Search for the cell housing the specified text and yield its (X, Y) center coordinate. 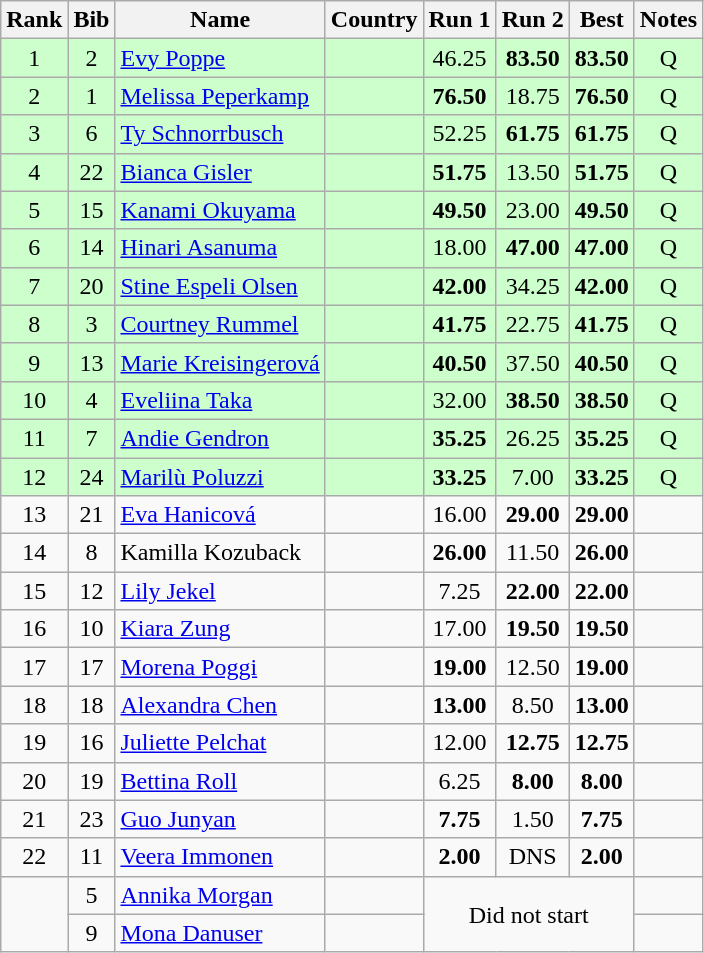
16.00 (460, 515)
Marie Kreisingerová (220, 362)
23 (92, 819)
Run 1 (460, 20)
12.50 (532, 667)
7.25 (460, 591)
Morena Poggi (220, 667)
Melissa Peperkamp (220, 96)
Courtney Rummel (220, 324)
12.00 (460, 743)
Eva Hanicová (220, 515)
Notes (668, 20)
8.50 (532, 705)
Did not start (528, 914)
13.50 (532, 172)
Veera Immonen (220, 857)
Run 2 (532, 20)
1.50 (532, 819)
Annika Morgan (220, 895)
34.25 (532, 286)
18.00 (460, 248)
Alexandra Chen (220, 705)
Lily Jekel (220, 591)
Andie Gendron (220, 438)
Name (220, 20)
Kamilla Kozuback (220, 553)
37.50 (532, 362)
7.00 (532, 477)
Bib (92, 20)
Evy Poppe (220, 58)
18.75 (532, 96)
23.00 (532, 210)
DNS (532, 857)
Mona Danuser (220, 933)
Eveliina Taka (220, 400)
32.00 (460, 400)
11.50 (532, 553)
Marilù Poluzzi (220, 477)
22.75 (532, 324)
Hinari Asanuma (220, 248)
Country (374, 20)
Kanami Okuyama (220, 210)
17.00 (460, 629)
Ty Schnorrbusch (220, 134)
26.25 (532, 438)
Kiara Zung (220, 629)
46.25 (460, 58)
Rank (34, 20)
24 (92, 477)
52.25 (460, 134)
Stine Espeli Olsen (220, 286)
Guo Junyan (220, 819)
Bianca Gisler (220, 172)
Juliette Pelchat (220, 743)
Bettina Roll (220, 781)
6.25 (460, 781)
Best (602, 20)
